Scan for the cell matching the given text and deliver its (X, Y) coordinate at center. 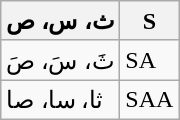
ث، س، ص (60, 21)
SA (150, 60)
ثا، سا، صا (60, 100)
ثَ، سَ، صَ (60, 60)
SAA (150, 100)
S (150, 21)
